Extract the (X, Y) coordinate from the center of the cell holding the provided text.  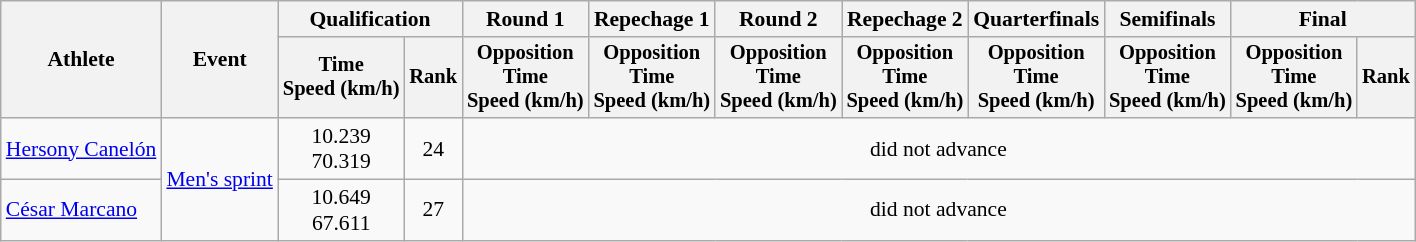
Event (220, 60)
TimeSpeed (km/h) (342, 78)
Final (1323, 19)
Men's sprint (220, 179)
Quarterfinals (1036, 19)
24 (433, 148)
27 (433, 210)
Round 2 (778, 19)
Repechage 2 (906, 19)
10.64967.611 (342, 210)
Hersony Canelón (82, 148)
Round 1 (526, 19)
10.23970.319 (342, 148)
Repechage 1 (652, 19)
Semifinals (1168, 19)
Qualification (370, 19)
César Marcano (82, 210)
Athlete (82, 60)
